Scan for the cell matching the given text and deliver its (X, Y) coordinate at center. 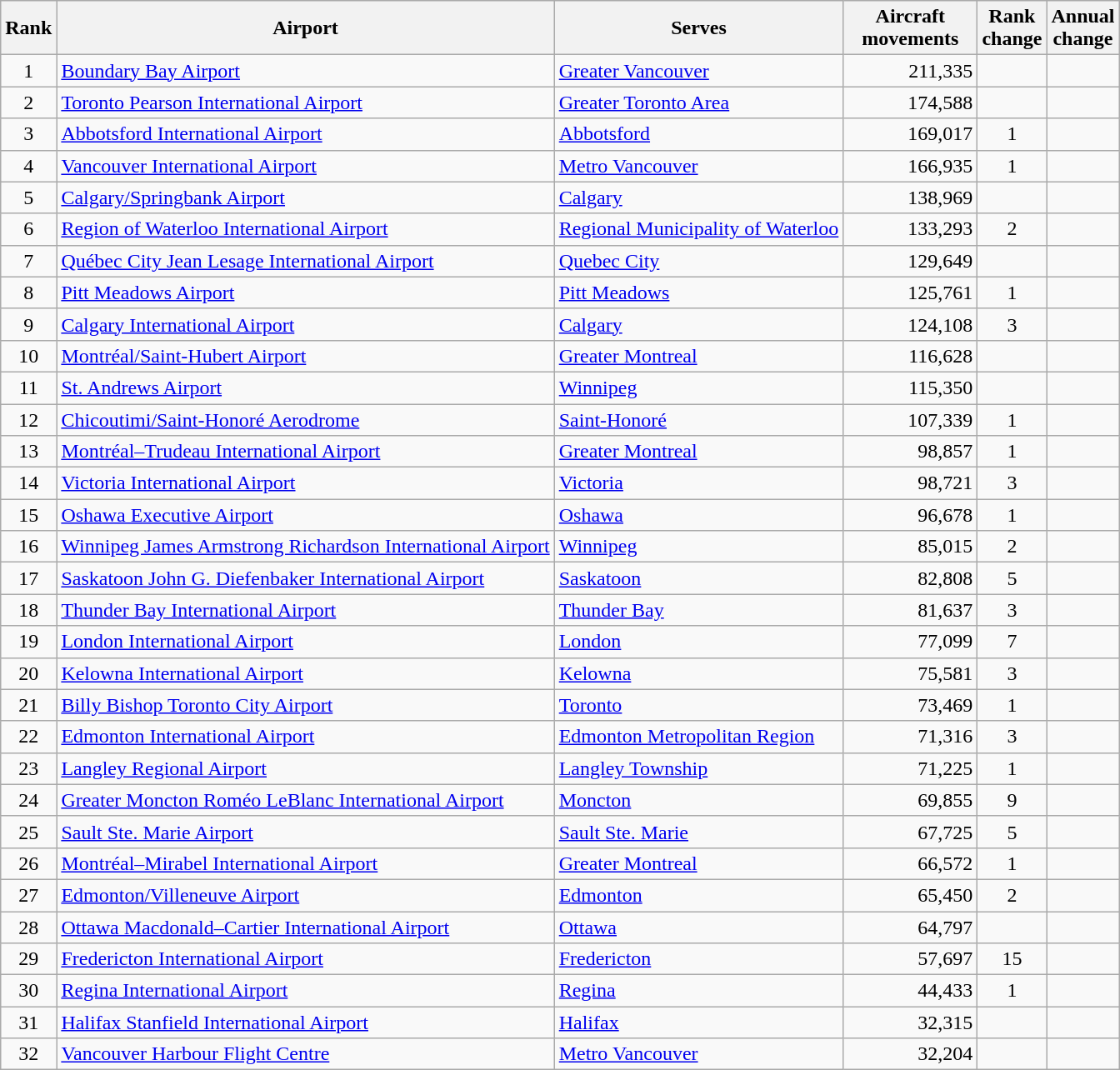
69,855 (910, 800)
Pitt Meadows (698, 292)
Abbotsford (698, 134)
10 (28, 356)
Calgary/Springbank Airport (305, 197)
64,797 (910, 927)
98,857 (910, 452)
98,721 (910, 483)
Quebec City (698, 261)
Regina (698, 991)
Halifax (698, 1022)
Langley Regional Airport (305, 768)
65,450 (910, 895)
Rankchange (1012, 28)
22 (28, 737)
27 (28, 895)
Regina International Airport (305, 991)
71,316 (910, 737)
Victoria International Airport (305, 483)
Greater Toronto Area (698, 102)
66,572 (910, 863)
19 (28, 642)
Fredericton (698, 959)
85,015 (910, 547)
116,628 (910, 356)
Edmonton/Villeneuve Airport (305, 895)
Oshawa (698, 515)
Saint-Honoré (698, 419)
82,808 (910, 578)
Québec City Jean Lesage International Airport (305, 261)
Edmonton Metropolitan Region (698, 737)
11 (28, 387)
16 (28, 547)
77,099 (910, 642)
129,649 (910, 261)
Boundary Bay Airport (305, 71)
Moncton (698, 800)
24 (28, 800)
96,678 (910, 515)
Rank (28, 28)
169,017 (910, 134)
Winnipeg James Armstrong Richardson International Airport (305, 547)
Halifax Stanfield International Airport (305, 1022)
Langley Township (698, 768)
124,108 (910, 324)
18 (28, 610)
Pitt Meadows Airport (305, 292)
Abbotsford International Airport (305, 134)
44,433 (910, 991)
28 (28, 927)
Toronto Pearson International Airport (305, 102)
Chicoutimi/Saint-Honoré Aerodrome (305, 419)
Greater Moncton Roméo LeBlanc International Airport (305, 800)
Vancouver International Airport (305, 166)
30 (28, 991)
Airport (305, 28)
81,637 (910, 610)
Thunder Bay (698, 610)
211,335 (910, 71)
75,581 (910, 673)
Annualchange (1083, 28)
Montréal–Trudeau International Airport (305, 452)
26 (28, 863)
Greater Vancouver (698, 71)
125,761 (910, 292)
Saskatoon (698, 578)
Fredericton International Airport (305, 959)
20 (28, 673)
London (698, 642)
32,315 (910, 1022)
Serves (698, 28)
6 (28, 229)
23 (28, 768)
17 (28, 578)
Regional Municipality of Waterloo (698, 229)
31 (28, 1022)
25 (28, 832)
4 (28, 166)
8 (28, 292)
Calgary International Airport (305, 324)
Ottawa (698, 927)
Montréal–Mirabel International Airport (305, 863)
Kelowna (698, 673)
29 (28, 959)
Ottawa Macdonald–Cartier International Airport (305, 927)
32 (28, 1054)
13 (28, 452)
Edmonton (698, 895)
Oshawa Executive Airport (305, 515)
32,204 (910, 1054)
21 (28, 705)
67,725 (910, 832)
Sault Ste. Marie Airport (305, 832)
Saskatoon John G. Diefenbaker International Airport (305, 578)
Kelowna International Airport (305, 673)
Montréal/Saint-Hubert Airport (305, 356)
Thunder Bay International Airport (305, 610)
107,339 (910, 419)
London International Airport (305, 642)
166,935 (910, 166)
12 (28, 419)
115,350 (910, 387)
71,225 (910, 768)
St. Andrews Airport (305, 387)
Region of Waterloo International Airport (305, 229)
133,293 (910, 229)
Sault Ste. Marie (698, 832)
Victoria (698, 483)
174,588 (910, 102)
Aircraftmovements (910, 28)
Vancouver Harbour Flight Centre (305, 1054)
Billy Bishop Toronto City Airport (305, 705)
Toronto (698, 705)
138,969 (910, 197)
57,697 (910, 959)
14 (28, 483)
73,469 (910, 705)
Edmonton International Airport (305, 737)
